From the cell containing the given text, extract its center point as [X, Y] coordinate. 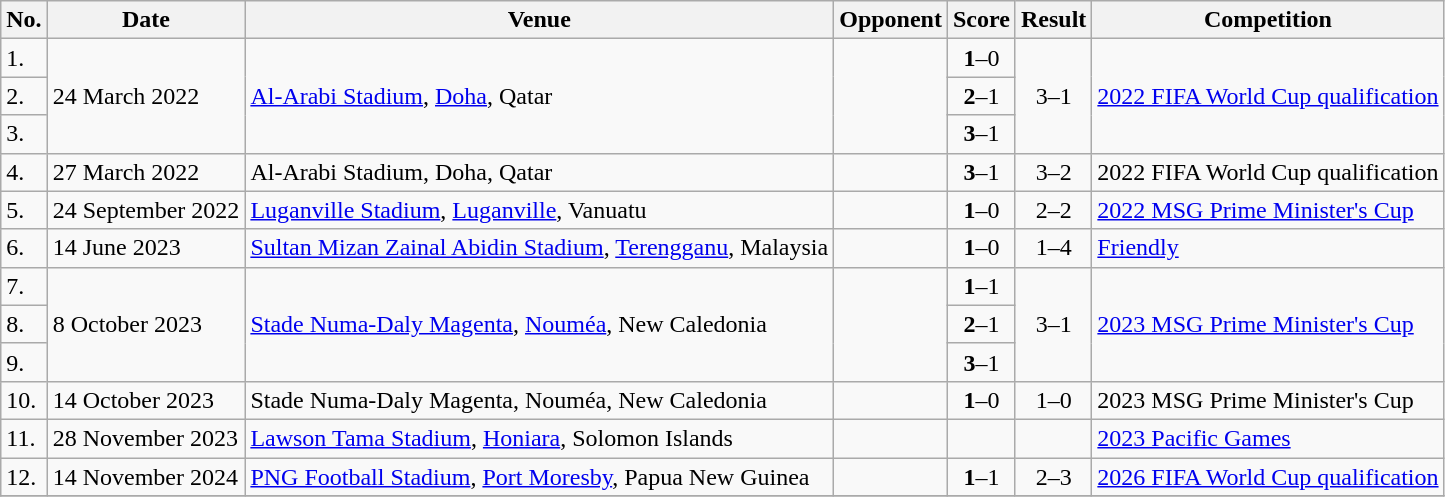
Result [1053, 20]
No. [24, 20]
24 March 2022 [146, 96]
Luganville Stadium, Luganville, Vanuatu [540, 210]
10. [24, 400]
PNG Football Stadium, Port Moresby, Papua New Guinea [540, 477]
8. [24, 324]
2023 Pacific Games [1268, 438]
2. [24, 96]
Venue [540, 20]
Opponent [891, 20]
4. [24, 172]
Friendly [1268, 248]
Date [146, 20]
1–4 [1053, 248]
6. [24, 248]
14 June 2023 [146, 248]
7. [24, 286]
3. [24, 134]
12. [24, 477]
8 October 2023 [146, 324]
Sultan Mizan Zainal Abidin Stadium, Terengganu, Malaysia [540, 248]
2–2 [1053, 210]
9. [24, 362]
2026 FIFA World Cup qualification [1268, 477]
24 September 2022 [146, 210]
5. [24, 210]
14 November 2024 [146, 477]
27 March 2022 [146, 172]
28 November 2023 [146, 438]
2–3 [1053, 477]
11. [24, 438]
2022 MSG Prime Minister's Cup [1268, 210]
Competition [1268, 20]
1. [24, 58]
14 October 2023 [146, 400]
Score [981, 20]
3–2 [1053, 172]
Lawson Tama Stadium, Honiara, Solomon Islands [540, 438]
